Locate the cell with the specified text and output its (x, y) center coordinate. 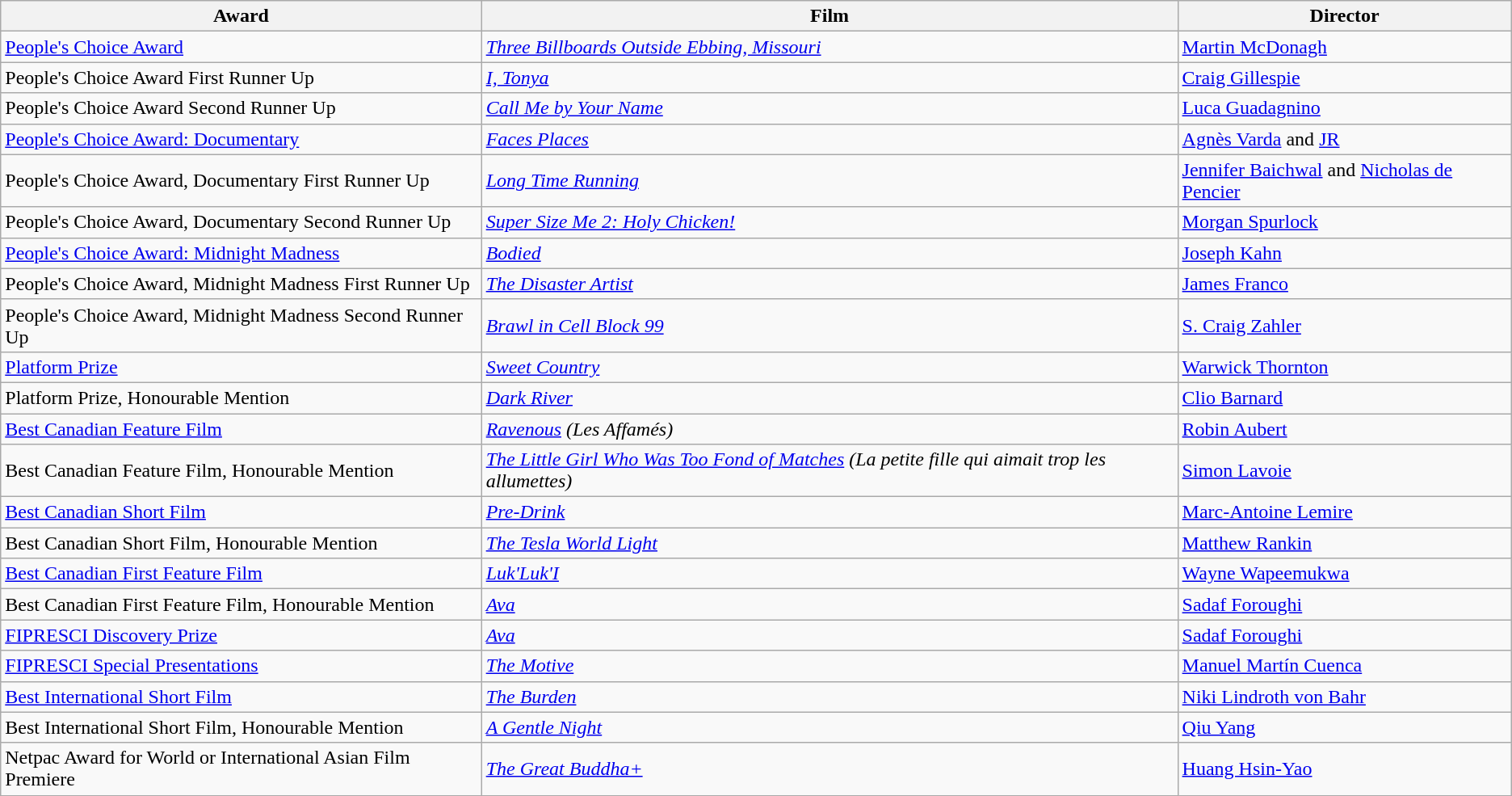
Luca Guadagnino (1344, 108)
Agnès Varda and JR (1344, 139)
Best Canadian Feature Film (241, 429)
Warwick Thornton (1344, 367)
People's Choice Award, Midnight Madness Second Runner Up (241, 325)
Best Canadian First Feature Film, Honourable Mention (241, 604)
People's Choice Award: Documentary (241, 139)
Morgan Spurlock (1344, 222)
Best Canadian Feature Film, Honourable Mention (241, 470)
Brawl in Cell Block 99 (829, 325)
People's Choice Award (241, 47)
People's Choice Award, Midnight Madness First Runner Up (241, 284)
People's Choice Award First Runner Up (241, 78)
Robin Aubert (1344, 429)
Joseph Kahn (1344, 253)
Best Canadian Short Film (241, 512)
Film (829, 16)
FIPRESCI Special Presentations (241, 666)
Pre-Drink (829, 512)
Dark River (829, 398)
Sweet Country (829, 367)
Platform Prize (241, 367)
People's Choice Award, Documentary Second Runner Up (241, 222)
The Tesla World Light (829, 543)
The Little Girl Who Was Too Fond of Matches (La petite fille qui aimait trop les allumettes) (829, 470)
People's Choice Award: Midnight Madness (241, 253)
Best International Short Film, Honourable Mention (241, 727)
Martin McDonagh (1344, 47)
The Motive (829, 666)
A Gentle Night (829, 727)
Super Size Me 2: Holy Chicken! (829, 222)
Best International Short Film (241, 697)
Call Me by Your Name (829, 108)
Faces Places (829, 139)
Ravenous (Les Affamés) (829, 429)
The Disaster Artist (829, 284)
FIPRESCI Discovery Prize (241, 635)
The Great Buddha+ (829, 769)
Best Canadian Short Film, Honourable Mention (241, 543)
I, Tonya (829, 78)
Long Time Running (829, 181)
Luk'Luk'I (829, 574)
Clio Barnard (1344, 398)
Niki Lindroth von Bahr (1344, 697)
Huang Hsin-Yao (1344, 769)
Jennifer Baichwal and Nicholas de Pencier (1344, 181)
Bodied (829, 253)
The Burden (829, 697)
Wayne Wapeemukwa (1344, 574)
People's Choice Award Second Runner Up (241, 108)
Manuel Martín Cuenca (1344, 666)
Three Billboards Outside Ebbing, Missouri (829, 47)
Matthew Rankin (1344, 543)
Director (1344, 16)
Craig Gillespie (1344, 78)
Qiu Yang (1344, 727)
Award (241, 16)
Simon Lavoie (1344, 470)
S. Craig Zahler (1344, 325)
Best Canadian First Feature Film (241, 574)
Netpac Award for World or International Asian Film Premiere (241, 769)
Platform Prize, Honourable Mention (241, 398)
People's Choice Award, Documentary First Runner Up (241, 181)
Marc-Antoine Lemire (1344, 512)
James Franco (1344, 284)
